Output the (x, y) coordinate of the center of the cell containing the given text.  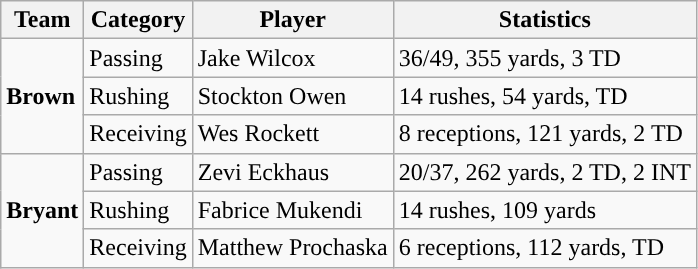
Bryant (42, 210)
Wes Rockett (292, 134)
Stockton Owen (292, 96)
Player (292, 20)
Category (138, 20)
Matthew Prochaska (292, 248)
Fabrice Mukendi (292, 210)
20/37, 262 yards, 2 TD, 2 INT (544, 172)
14 rushes, 109 yards (544, 210)
6 receptions, 112 yards, TD (544, 248)
8 receptions, 121 yards, 2 TD (544, 134)
36/49, 355 yards, 3 TD (544, 58)
Team (42, 20)
Statistics (544, 20)
Jake Wilcox (292, 58)
14 rushes, 54 yards, TD (544, 96)
Brown (42, 96)
Zevi Eckhaus (292, 172)
